Pinpoint the cell where the given text exists, returning its (X, Y) midpoint coordinate. 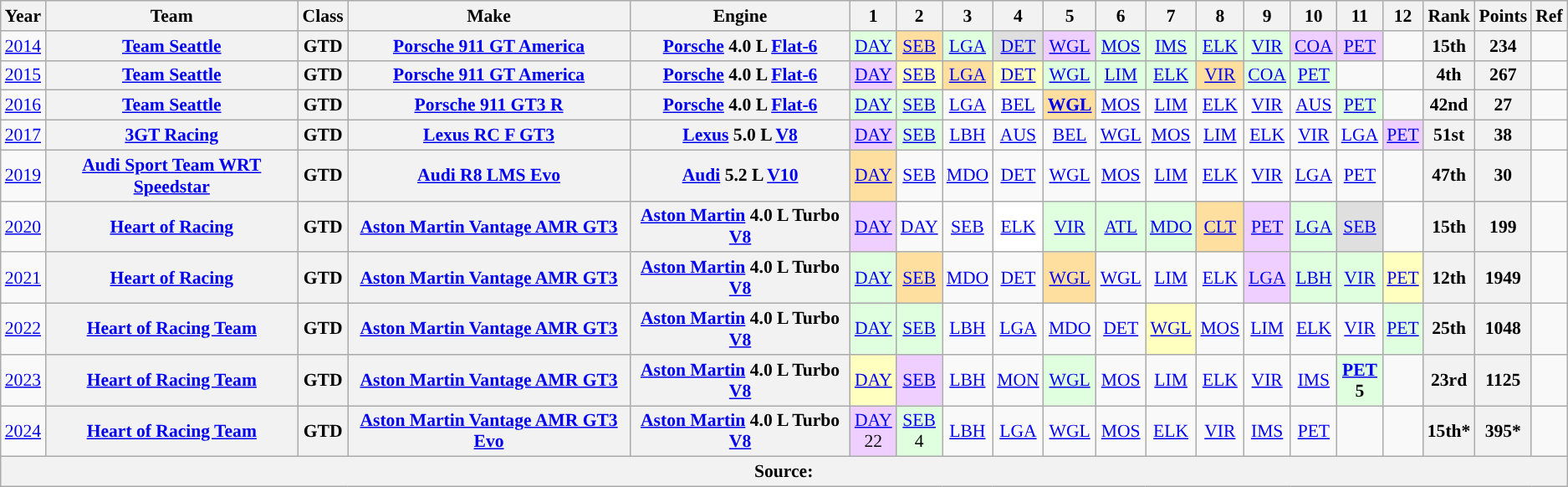
395* (1503, 432)
6 (1121, 16)
Aston Martin Vantage AMR GT3 Evo (489, 432)
2020 (23, 226)
2014 (23, 46)
1 (873, 16)
27 (1503, 105)
Audi 5.2 L V10 (740, 176)
10 (1314, 16)
2 (920, 16)
5 (1070, 16)
2019 (23, 176)
Audi Sport Team WRT Speedstar (171, 176)
47th (1449, 176)
Source: (784, 472)
25th (1449, 330)
8 (1219, 16)
2015 (23, 75)
38 (1503, 136)
234 (1503, 46)
51st (1449, 136)
1125 (1503, 380)
DAY22 (873, 432)
1949 (1503, 278)
Ref (1549, 16)
SEB4 (920, 432)
Class (323, 16)
Points (1503, 16)
12th (1449, 278)
42nd (1449, 105)
2021 (23, 278)
12 (1403, 16)
2017 (23, 136)
199 (1503, 226)
3GT Racing (171, 136)
2016 (23, 105)
1048 (1503, 330)
2024 (23, 432)
11 (1360, 16)
Lexus 5.0 L V8 (740, 136)
Porsche 911 GT3 R (489, 105)
7 (1171, 16)
Make (489, 16)
4th (1449, 75)
Team (171, 16)
Audi R8 LMS Evo (489, 176)
9 (1267, 16)
23rd (1449, 380)
2023 (23, 380)
MON (1019, 380)
ATL (1121, 226)
CLT (1219, 226)
4 (1019, 16)
Lexus RC F GT3 (489, 136)
Rank (1449, 16)
PET5 (1360, 380)
Year (23, 16)
Engine (740, 16)
30 (1503, 176)
2022 (23, 330)
15th* (1449, 432)
3 (968, 16)
267 (1503, 75)
